Return the (x, y) coordinate for the center point of the cell that contains the specified text.  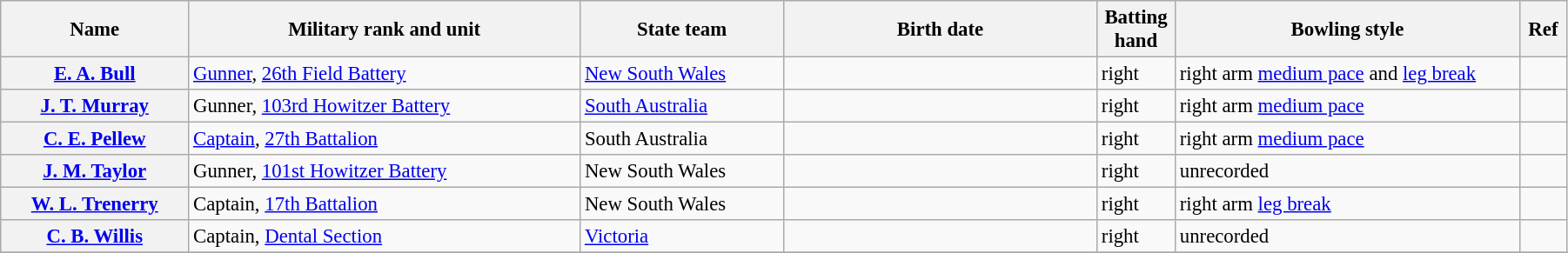
Gunner, 101st Howitzer Battery (385, 171)
Birth date (941, 30)
C. E. Pellew (95, 139)
Name (95, 30)
E. A. Bull (95, 74)
right arm leg break (1347, 204)
Batting hand (1136, 30)
Captain, 27th Battalion (385, 139)
Military rank and unit (385, 30)
Gunner, 103rd Howitzer Battery (385, 106)
J. T. Murray (95, 106)
right arm medium pace and leg break (1347, 74)
J. M. Taylor (95, 171)
W. L. Trenerry (95, 204)
State team (682, 30)
Gunner, 26th Field Battery (385, 74)
Ref (1543, 30)
Bowling style (1347, 30)
Captain, 17th Battalion (385, 204)
unrecorded (1347, 171)
